Determine the (x, y) coordinate at the center of the cell enclosing the given text.  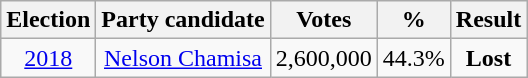
2018 (48, 58)
Lost (488, 58)
Election (48, 20)
% (414, 20)
Nelson Chamisa (183, 58)
Party candidate (183, 20)
44.3% (414, 58)
2,600,000 (324, 58)
Result (488, 20)
Votes (324, 20)
